Output the [X, Y] coordinate of the center of the cell containing the given text.  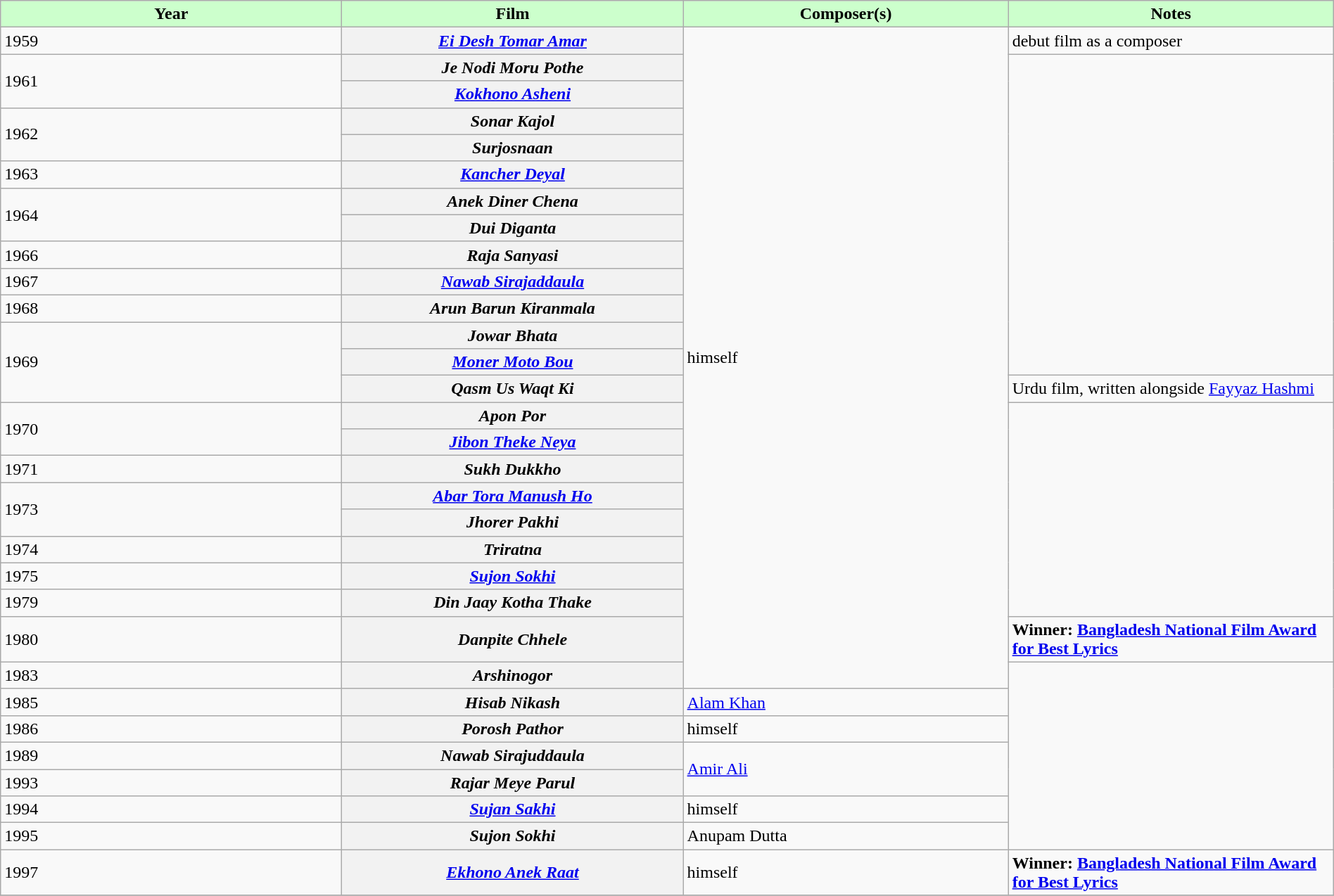
Moner Moto Bou [512, 362]
Amir Ali [846, 769]
1962 [172, 134]
1971 [172, 469]
Kancher Deyal [512, 174]
1974 [172, 549]
Din Jaay Kotha Thake [512, 603]
debut film as a composer [1171, 41]
1969 [172, 362]
Sukh Dukkho [512, 469]
Dui Diganta [512, 228]
1995 [172, 836]
Rajar Meye Parul [512, 783]
Kokhono Asheni [512, 94]
1959 [172, 41]
1986 [172, 729]
Ekhono Anek Raat [512, 872]
Hisab Nikash [512, 702]
Raja Sanyasi [512, 255]
Year [172, 14]
1989 [172, 755]
1975 [172, 576]
1994 [172, 809]
Je Nodi Moru Pothe [512, 68]
1967 [172, 281]
Nawab Sirajuddaula [512, 755]
Sonar Kajol [512, 121]
1985 [172, 702]
Abar Tora Manush Ho [512, 496]
1963 [172, 174]
Composer(s) [846, 14]
Apon Por [512, 416]
Sujan Sakhi [512, 809]
1979 [172, 603]
Ei Desh Tomar Amar [512, 41]
1993 [172, 783]
Arun Barun Kiranmala [512, 308]
Surjosnaan [512, 148]
Qasm Us Waqt Ki [512, 389]
Jowar Bhata [512, 335]
Jibon Theke Neya [512, 442]
Urdu film, written alongside Fayyaz Hashmi [1171, 389]
1966 [172, 255]
1961 [172, 81]
Alam Khan [846, 702]
Anupam Dutta [846, 836]
1983 [172, 675]
Notes [1171, 14]
1997 [172, 872]
Anek Diner Chena [512, 201]
1970 [172, 429]
Danpite Chhele [512, 639]
1964 [172, 215]
Nawab Sirajaddaula [512, 281]
Jhorer Pakhi [512, 523]
Arshinogor [512, 675]
1980 [172, 639]
Porosh Pathor [512, 729]
Film [512, 14]
1968 [172, 308]
1973 [172, 509]
Triratna [512, 549]
